Detect which cell encompasses the target text, then output its [X, Y] center coordinate. 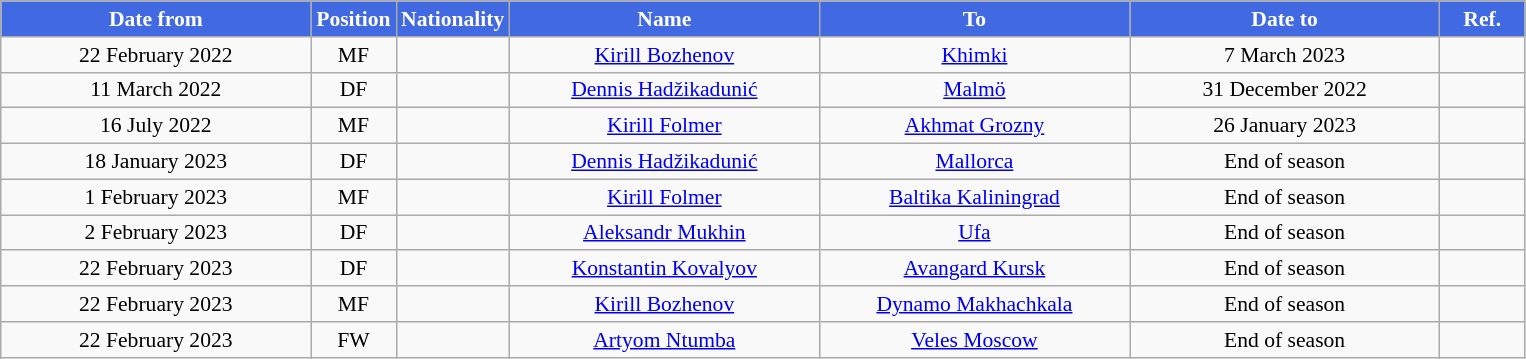
Nationality [452, 19]
FW [354, 340]
26 January 2023 [1285, 126]
Date from [156, 19]
Position [354, 19]
Baltika Kaliningrad [974, 197]
Ref. [1482, 19]
Ufa [974, 233]
18 January 2023 [156, 162]
Name [664, 19]
1 February 2023 [156, 197]
Akhmat Grozny [974, 126]
Konstantin Kovalyov [664, 269]
2 February 2023 [156, 233]
Aleksandr Mukhin [664, 233]
Date to [1285, 19]
To [974, 19]
22 February 2022 [156, 55]
Malmö [974, 90]
16 July 2022 [156, 126]
Avangard Kursk [974, 269]
7 March 2023 [1285, 55]
Mallorca [974, 162]
Artyom Ntumba [664, 340]
31 December 2022 [1285, 90]
Veles Moscow [974, 340]
11 March 2022 [156, 90]
Dynamo Makhachkala [974, 304]
Khimki [974, 55]
